Locate the cell with the specified text and output its [X, Y] center coordinate. 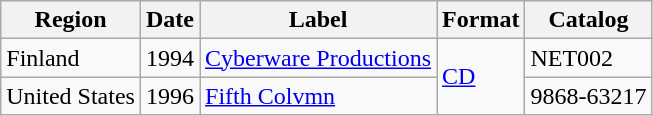
Date [170, 20]
Cyberware Productions [318, 58]
CD [481, 77]
9868-63217 [588, 96]
1994 [170, 58]
Format [481, 20]
1996 [170, 96]
Region [71, 20]
Catalog [588, 20]
United States [71, 96]
NET002 [588, 58]
Finland [71, 58]
Label [318, 20]
Fifth Colvmn [318, 96]
